Search for the cell housing the specified text and yield its [x, y] center coordinate. 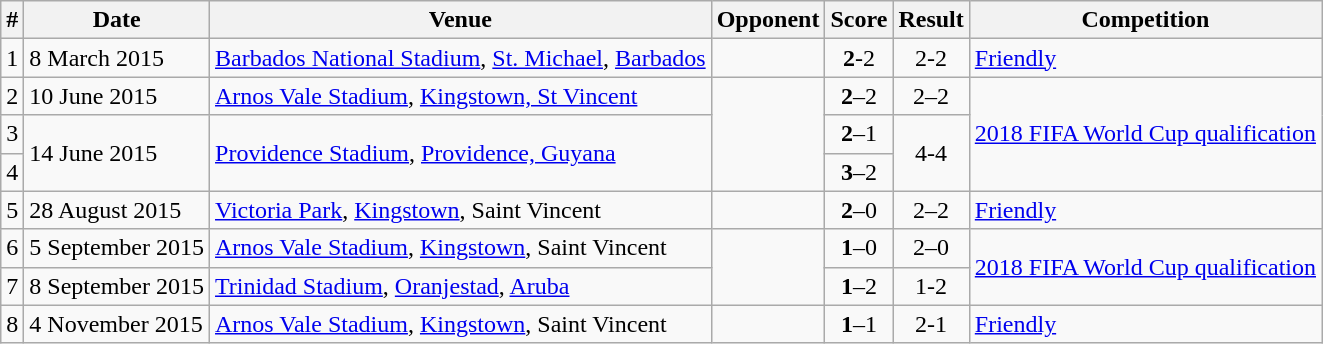
4 November 2015 [117, 324]
7 [12, 286]
1 [12, 58]
1–2 [859, 286]
5 [12, 210]
Score [859, 20]
4-4 [931, 153]
# [12, 20]
8 September 2015 [117, 286]
Result [931, 20]
Trinidad Stadium, Oranjestad, Aruba [461, 286]
1–1 [859, 324]
8 [12, 324]
5 September 2015 [117, 248]
Arnos Vale Stadium, Kingstown, St Vincent [461, 96]
Opponent [768, 20]
3 [12, 134]
3–2 [859, 172]
2 [12, 96]
28 August 2015 [117, 210]
4 [12, 172]
1-2 [931, 286]
2-1 [931, 324]
6 [12, 248]
14 June 2015 [117, 153]
1–0 [859, 248]
Date [117, 20]
Competition [1145, 20]
8 March 2015 [117, 58]
Venue [461, 20]
Barbados National Stadium, St. Michael, Barbados [461, 58]
2–1 [859, 134]
10 June 2015 [117, 96]
Providence Stadium, Providence, Guyana [461, 153]
Victoria Park, Kingstown, Saint Vincent [461, 210]
